Identify which cell holds the provided text, then report its (x, y) central coordinate. 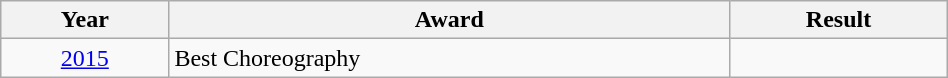
Result (839, 20)
2015 (85, 58)
Year (85, 20)
Best Choreography (450, 58)
Award (450, 20)
